For the text-containing cell, return its midpoint in (X, Y) coordinate format. 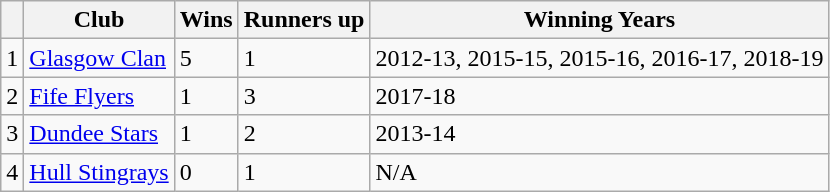
2012-13, 2015-15, 2015-16, 2016-17, 2018-19 (600, 58)
Wins (206, 20)
0 (206, 172)
Hull Stingrays (99, 172)
Runners up (304, 20)
Winning Years (600, 20)
Glasgow Clan (99, 58)
2017-18 (600, 96)
N/A (600, 172)
Club (99, 20)
5 (206, 58)
4 (12, 172)
Dundee Stars (99, 134)
Fife Flyers (99, 96)
2013-14 (600, 134)
